Search for the cell housing the specified text and yield its [x, y] center coordinate. 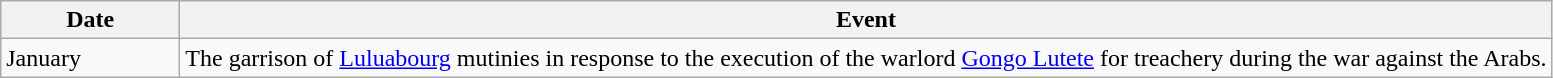
The garrison of Luluabourg mutinies in response to the execution of the warlord Gongo Lutete for treachery during the war against the Arabs. [866, 58]
Event [866, 20]
January [90, 58]
Date [90, 20]
